Detect which cell encompasses the target text, then output its [X, Y] center coordinate. 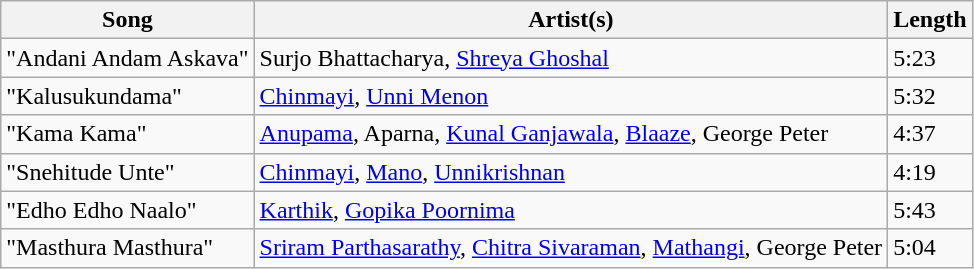
4:37 [930, 134]
4:19 [930, 172]
"Edho Edho Naalo" [128, 210]
"Andani Andam Askava" [128, 58]
5:23 [930, 58]
5:04 [930, 248]
Chinmayi, Mano, Unnikrishnan [571, 172]
Surjo Bhattacharya, Shreya Ghoshal [571, 58]
5:43 [930, 210]
Anupama, Aparna, Kunal Ganjawala, Blaaze, George Peter [571, 134]
"Masthura Masthura" [128, 248]
"Kama Kama" [128, 134]
Song [128, 20]
Chinmayi, Unni Menon [571, 96]
Length [930, 20]
Karthik, Gopika Poornima [571, 210]
"Kalusukundama" [128, 96]
Artist(s) [571, 20]
Sriram Parthasarathy, Chitra Sivaraman, Mathangi, George Peter [571, 248]
5:32 [930, 96]
"Snehitude Unte" [128, 172]
